Return the [X, Y] coordinate for the center point of the cell that contains the specified text.  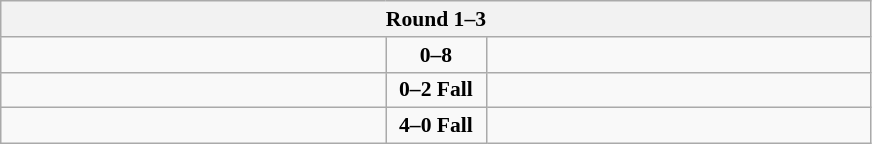
0–2 Fall [436, 90]
Round 1–3 [436, 19]
0–8 [436, 55]
4–0 Fall [436, 126]
